Detect which cell encompasses the target text, then output its [x, y] center coordinate. 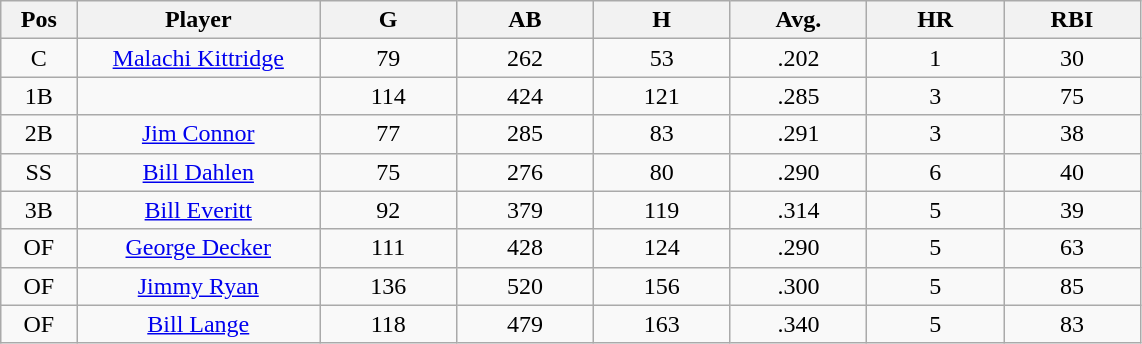
379 [526, 210]
424 [526, 96]
H [662, 20]
Bill Lange [198, 324]
53 [662, 58]
118 [388, 324]
80 [662, 172]
92 [388, 210]
30 [1072, 58]
262 [526, 58]
114 [388, 96]
85 [1072, 286]
Bill Dahlen [198, 172]
Bill Everitt [198, 210]
RBI [1072, 20]
479 [526, 324]
.300 [798, 286]
119 [662, 210]
2B [39, 134]
Jimmy Ryan [198, 286]
.340 [798, 324]
156 [662, 286]
40 [1072, 172]
111 [388, 248]
163 [662, 324]
79 [388, 58]
136 [388, 286]
HR [936, 20]
38 [1072, 134]
Jim Connor [198, 134]
276 [526, 172]
6 [936, 172]
520 [526, 286]
.291 [798, 134]
.314 [798, 210]
428 [526, 248]
Malachi Kittridge [198, 58]
G [388, 20]
1 [936, 58]
1B [39, 96]
77 [388, 134]
63 [1072, 248]
Player [198, 20]
Avg. [798, 20]
.285 [798, 96]
Pos [39, 20]
285 [526, 134]
39 [1072, 210]
3B [39, 210]
George Decker [198, 248]
C [39, 58]
AB [526, 20]
SS [39, 172]
124 [662, 248]
121 [662, 96]
.202 [798, 58]
